Scan for the cell matching the given text and deliver its [X, Y] coordinate at center. 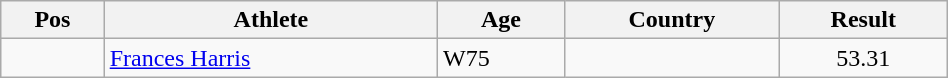
Country [672, 20]
Athlete [270, 20]
Result [863, 20]
Pos [52, 20]
53.31 [863, 58]
W75 [502, 58]
Age [502, 20]
Frances Harris [270, 58]
